Output the (X, Y) coordinate of the center of the cell containing the given text.  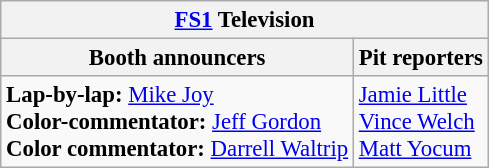
Booth announcers (178, 58)
Pit reporters (420, 58)
Lap-by-lap: Mike JoyColor-commentator: Jeff GordonColor commentator: Darrell Waltrip (178, 122)
Jamie LittleVince WelchMatt Yocum (420, 122)
FS1 Television (245, 20)
